Detect which cell encompasses the target text, then output its [X, Y] center coordinate. 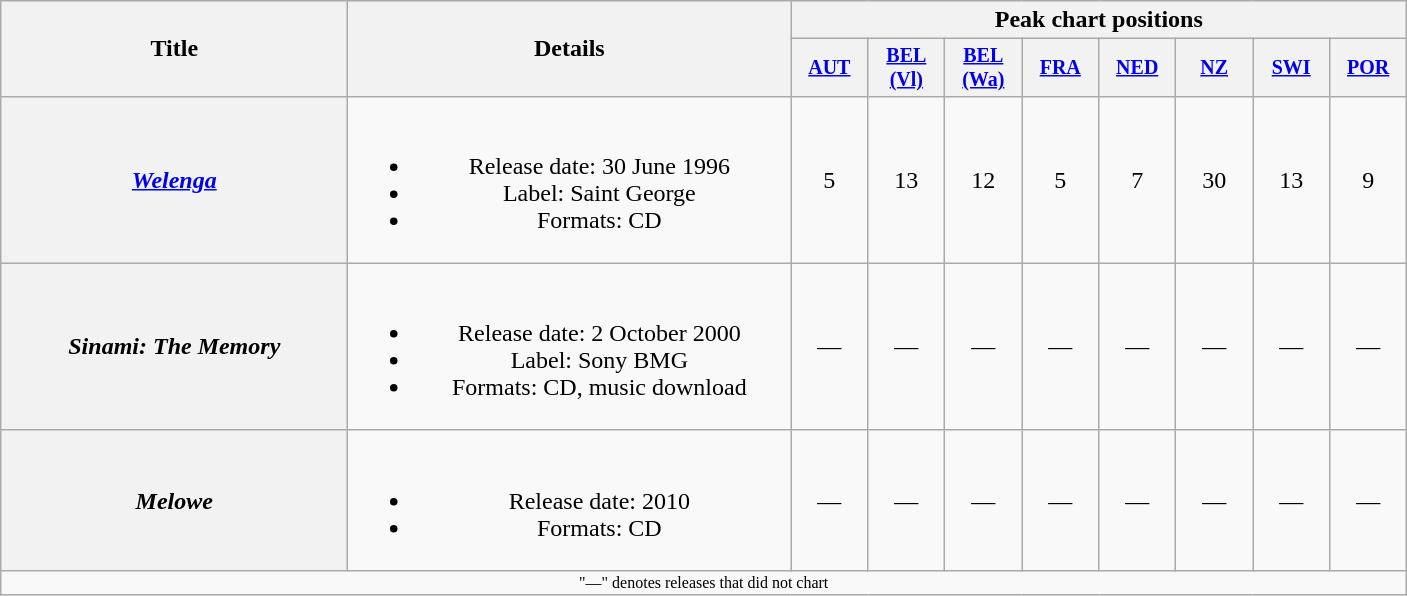
NED [1138, 68]
Sinami: The Memory [174, 346]
BEL(Vl) [906, 68]
Melowe [174, 500]
SWI [1292, 68]
9 [1368, 180]
Details [570, 49]
7 [1138, 180]
Title [174, 49]
Release date: 30 June 1996Label: Saint GeorgeFormats: CD [570, 180]
30 [1214, 180]
POR [1368, 68]
"—" denotes releases that did not chart [704, 582]
12 [984, 180]
Welenga [174, 180]
Release date: 2010Formats: CD [570, 500]
Release date: 2 October 2000Label: Sony BMGFormats: CD, music download [570, 346]
AUT [830, 68]
NZ [1214, 68]
Peak chart positions [1099, 20]
FRA [1060, 68]
BEL(Wa) [984, 68]
